Capture the cell that displays the provided text and extract its [x, y] central coordinate. 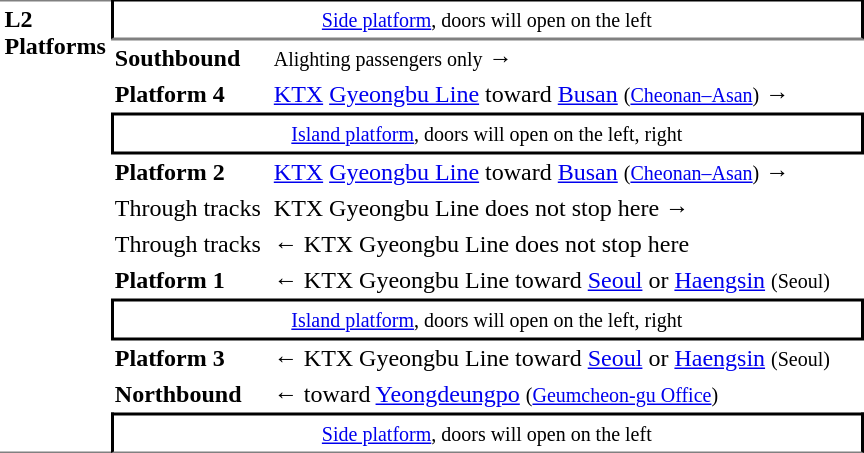
Platform 4 [190, 94]
Platform 2 [190, 172]
KTX Gyeongbu Line does not stop here → [566, 208]
← toward Yeongdeungpo (Geumcheon-gu Office) [566, 394]
Southbound [190, 58]
Northbound [190, 394]
L2Platforms [55, 226]
Platform 3 [190, 358]
Platform 1 [190, 280]
Alighting passengers only → [566, 58]
← KTX Gyeongbu Line does not stop here [566, 244]
